Pinpoint the cell where the given text exists, returning its (x, y) midpoint coordinate. 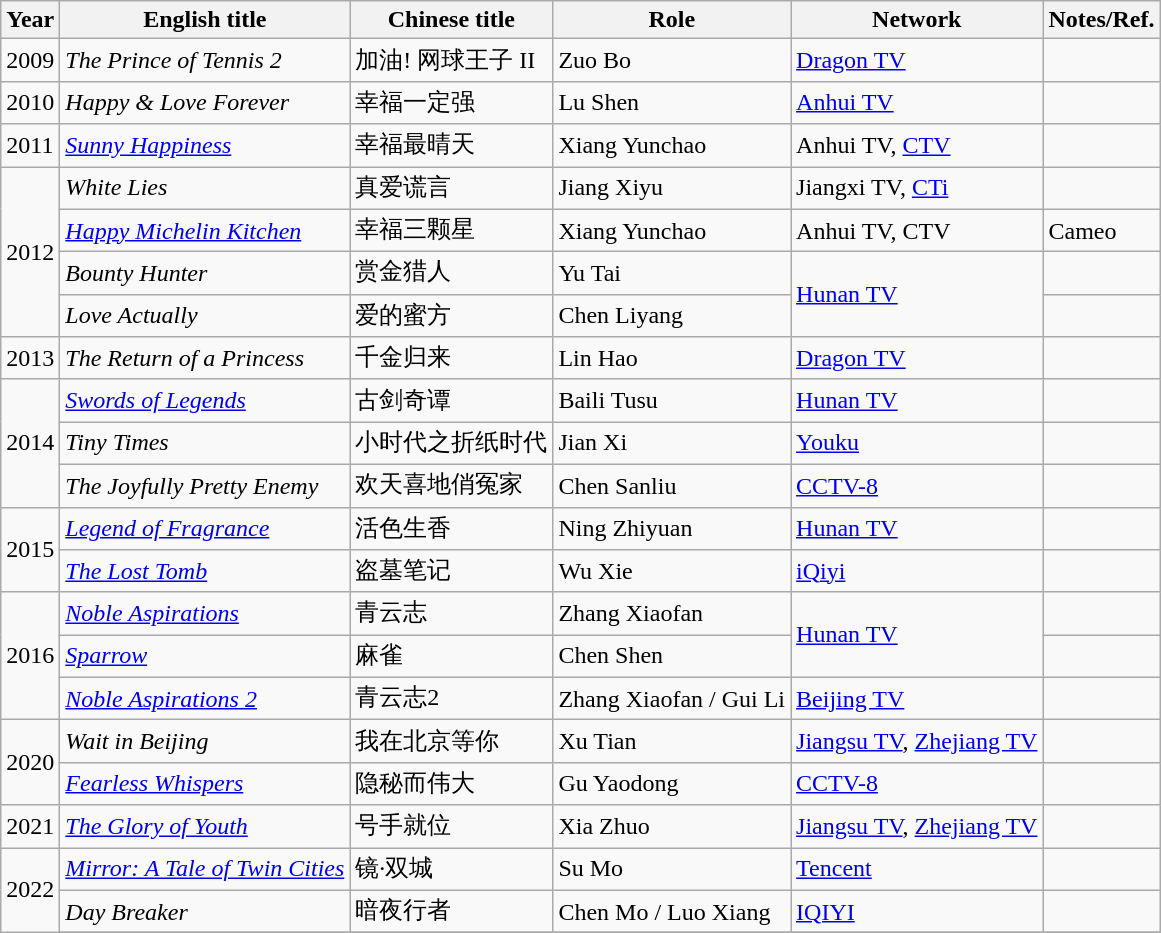
Wu Xie (672, 572)
Beijing TV (917, 698)
Role (672, 20)
Swords of Legends (205, 400)
Chinese title (452, 20)
麻雀 (452, 656)
2014 (30, 443)
Xu Tian (672, 742)
Mirror: A Tale of Twin Cities (205, 870)
2010 (30, 102)
IQIYI (917, 912)
Tiny Times (205, 444)
Su Mo (672, 870)
2011 (30, 146)
The Prince of Tennis 2 (205, 60)
爱的蜜方 (452, 316)
Wait in Beijing (205, 742)
Zuo Bo (672, 60)
2016 (30, 656)
Zhang Xiaofan (672, 614)
2022 (30, 890)
赏金猎人 (452, 274)
2015 (30, 550)
Yu Tai (672, 274)
The Lost Tomb (205, 572)
真爱谎言 (452, 188)
青云志2 (452, 698)
The Glory of Youth (205, 826)
Legend of Fragrance (205, 528)
Jiangxi TV, CTi (917, 188)
Chen Liyang (672, 316)
Cameo (1102, 230)
Year (30, 20)
暗夜行者 (452, 912)
Sunny Happiness (205, 146)
Fearless Whispers (205, 784)
幸福三颗星 (452, 230)
我在北京等你 (452, 742)
Baili Tusu (672, 400)
Ning Zhiyuan (672, 528)
小时代之折纸时代 (452, 444)
幸福一定强 (452, 102)
盗墓笔记 (452, 572)
Network (917, 20)
Happy Michelin Kitchen (205, 230)
欢天喜地俏冤家 (452, 486)
iQiyi (917, 572)
Love Actually (205, 316)
Tencent (917, 870)
Zhang Xiaofan / Gui Li (672, 698)
Bounty Hunter (205, 274)
Sparrow (205, 656)
号手就位 (452, 826)
青云志 (452, 614)
Happy & Love Forever (205, 102)
2009 (30, 60)
Xia Zhuo (672, 826)
The Return of a Princess (205, 358)
2012 (30, 251)
镜·双城 (452, 870)
活色生香 (452, 528)
Youku (917, 444)
Lin Hao (672, 358)
古剑奇谭 (452, 400)
2021 (30, 826)
Gu Yaodong (672, 784)
Chen Mo / Luo Xiang (672, 912)
加油! 网球王子 II (452, 60)
White Lies (205, 188)
2013 (30, 358)
幸福最晴天 (452, 146)
隐秘而伟大 (452, 784)
English title (205, 20)
2020 (30, 762)
Chen Sanliu (672, 486)
Anhui TV (917, 102)
Noble Aspirations (205, 614)
千金归来 (452, 358)
The Joyfully Pretty Enemy (205, 486)
Chen Shen (672, 656)
Day Breaker (205, 912)
Lu Shen (672, 102)
Noble Aspirations 2 (205, 698)
Jiang Xiyu (672, 188)
Jian Xi (672, 444)
Notes/Ref. (1102, 20)
